Detect which cell encompasses the target text, then output its (X, Y) center coordinate. 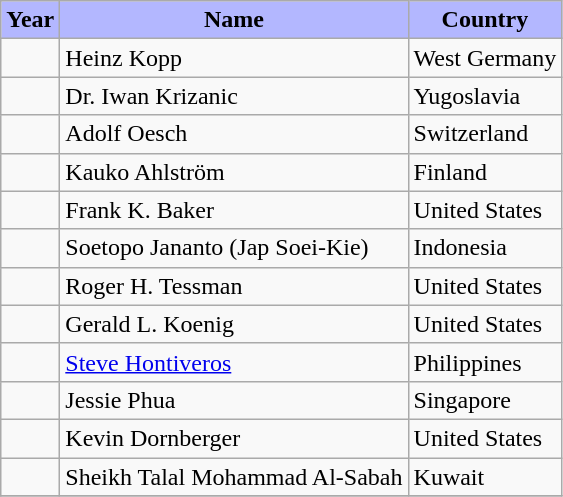
Gerald L. Koenig (234, 324)
Jessie Phua (234, 400)
West Germany (485, 58)
Steve Hontiveros (234, 362)
Philippines (485, 362)
Kuwait (485, 477)
Sheikh Talal Mohammad Al-Sabah (234, 477)
Kauko Ahlström (234, 172)
Adolf Oesch (234, 134)
Year (30, 20)
Frank K. Baker (234, 210)
Finland (485, 172)
Country (485, 20)
Name (234, 20)
Yugoslavia (485, 96)
Roger H. Tessman (234, 286)
Heinz Kopp (234, 58)
Indonesia (485, 248)
Kevin Dornberger (234, 438)
Switzerland (485, 134)
Singapore (485, 400)
Soetopo Jananto (Jap Soei-Kie) (234, 248)
Dr. Iwan Krizanic (234, 96)
